Determine the (x, y) coordinate at the center of the cell enclosing the given text.  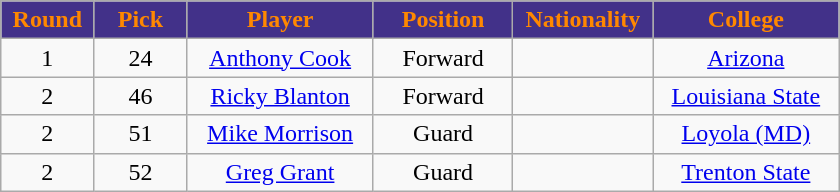
Position (443, 20)
Ricky Blanton (280, 96)
Round (48, 20)
24 (140, 58)
51 (140, 134)
52 (140, 172)
Anthony Cook (280, 58)
Mike Morrison (280, 134)
Nationality (583, 20)
1 (48, 58)
Pick (140, 20)
Player (280, 20)
Loyola (MD) (746, 134)
Arizona (746, 58)
College (746, 20)
46 (140, 96)
Trenton State (746, 172)
Louisiana State (746, 96)
Greg Grant (280, 172)
